Return the [X, Y] coordinate for the center point of the cell that contains the specified text.  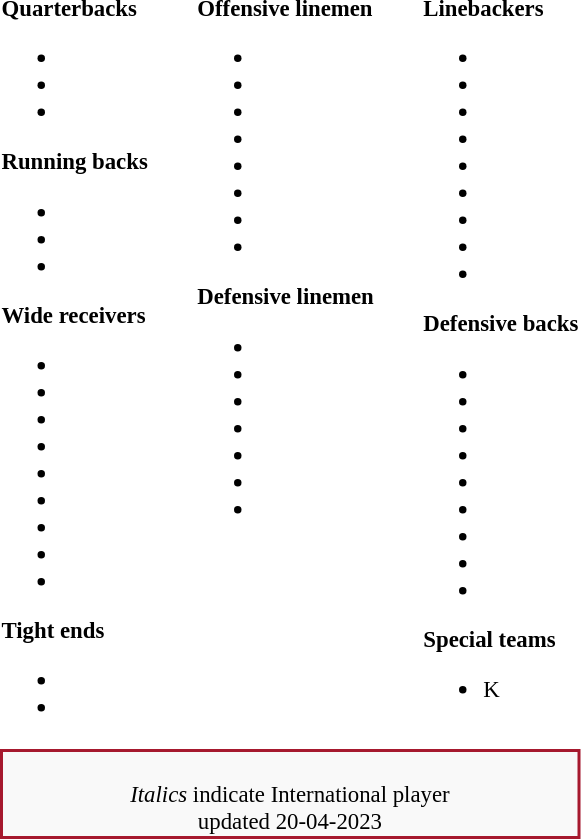
Italics indicate International player updated 20-04-2023 [290, 793]
